Provide the [X, Y] coordinate of the cell's center where the given text is located.  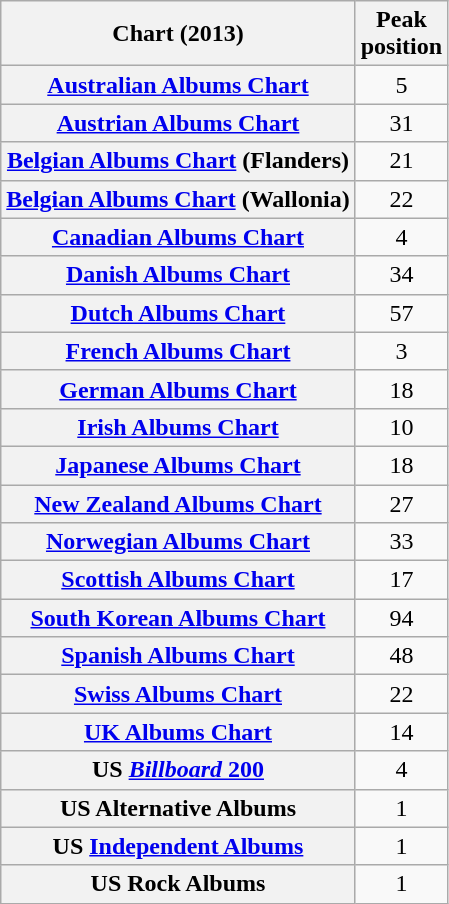
Peakposition [401, 34]
Danish Albums Chart [178, 275]
31 [401, 123]
33 [401, 542]
Belgian Albums Chart (Wallonia) [178, 199]
US Alternative Albums [178, 808]
US Rock Albums [178, 884]
Austrian Albums Chart [178, 123]
Norwegian Albums Chart [178, 542]
Japanese Albums Chart [178, 465]
94 [401, 618]
3 [401, 351]
Irish Albums Chart [178, 427]
South Korean Albums Chart [178, 618]
5 [401, 85]
US Independent Albums [178, 846]
Scottish Albums Chart [178, 580]
48 [401, 656]
34 [401, 275]
German Albums Chart [178, 389]
57 [401, 313]
10 [401, 427]
French Albums Chart [178, 351]
14 [401, 732]
UK Albums Chart [178, 732]
Spanish Albums Chart [178, 656]
17 [401, 580]
Australian Albums Chart [178, 85]
New Zealand Albums Chart [178, 503]
Chart (2013) [178, 34]
27 [401, 503]
Canadian Albums Chart [178, 237]
Belgian Albums Chart (Flanders) [178, 161]
Swiss Albums Chart [178, 694]
21 [401, 161]
US Billboard 200 [178, 770]
Dutch Albums Chart [178, 313]
